Scan for the cell matching the given text and deliver its [x, y] coordinate at center. 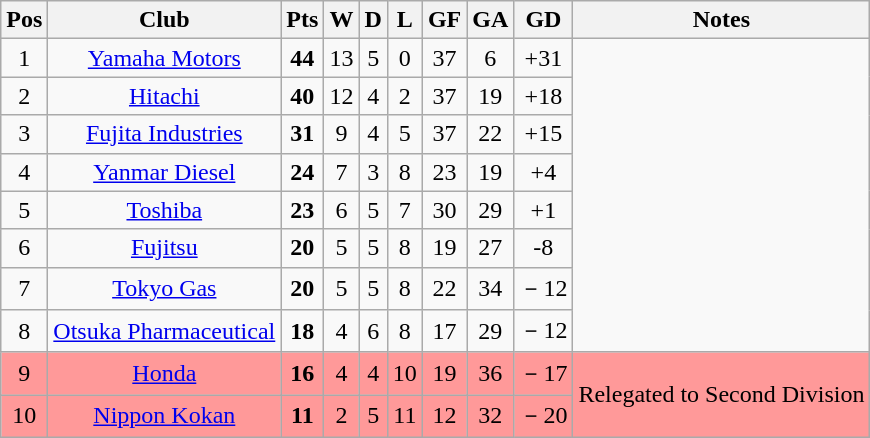
44 [302, 58]
36 [490, 374]
16 [302, 374]
+18 [544, 96]
0 [404, 58]
GF [444, 20]
18 [302, 332]
Tokyo Gas [164, 288]
Yanmar Diesel [164, 172]
Otsuka Pharmaceutical [164, 332]
1 [24, 58]
Club [164, 20]
13 [342, 58]
GD [544, 20]
31 [302, 134]
Pts [302, 20]
Fujita Industries [164, 134]
+1 [544, 210]
Nippon Kokan [164, 416]
Toshiba [164, 210]
W [342, 20]
GA [490, 20]
Relegated to Second Division [722, 394]
L [404, 20]
34 [490, 288]
Yamaha Motors [164, 58]
17 [444, 332]
24 [302, 172]
－20 [544, 416]
Hitachi [164, 96]
+31 [544, 58]
27 [490, 248]
Fujitsu [164, 248]
Pos [24, 20]
D [373, 20]
+15 [544, 134]
30 [444, 210]
+4 [544, 172]
32 [490, 416]
-8 [544, 248]
40 [302, 96]
Notes [722, 20]
Honda [164, 374]
－17 [544, 374]
